Provide the [x, y] coordinate of the cell's center where the given text is located.  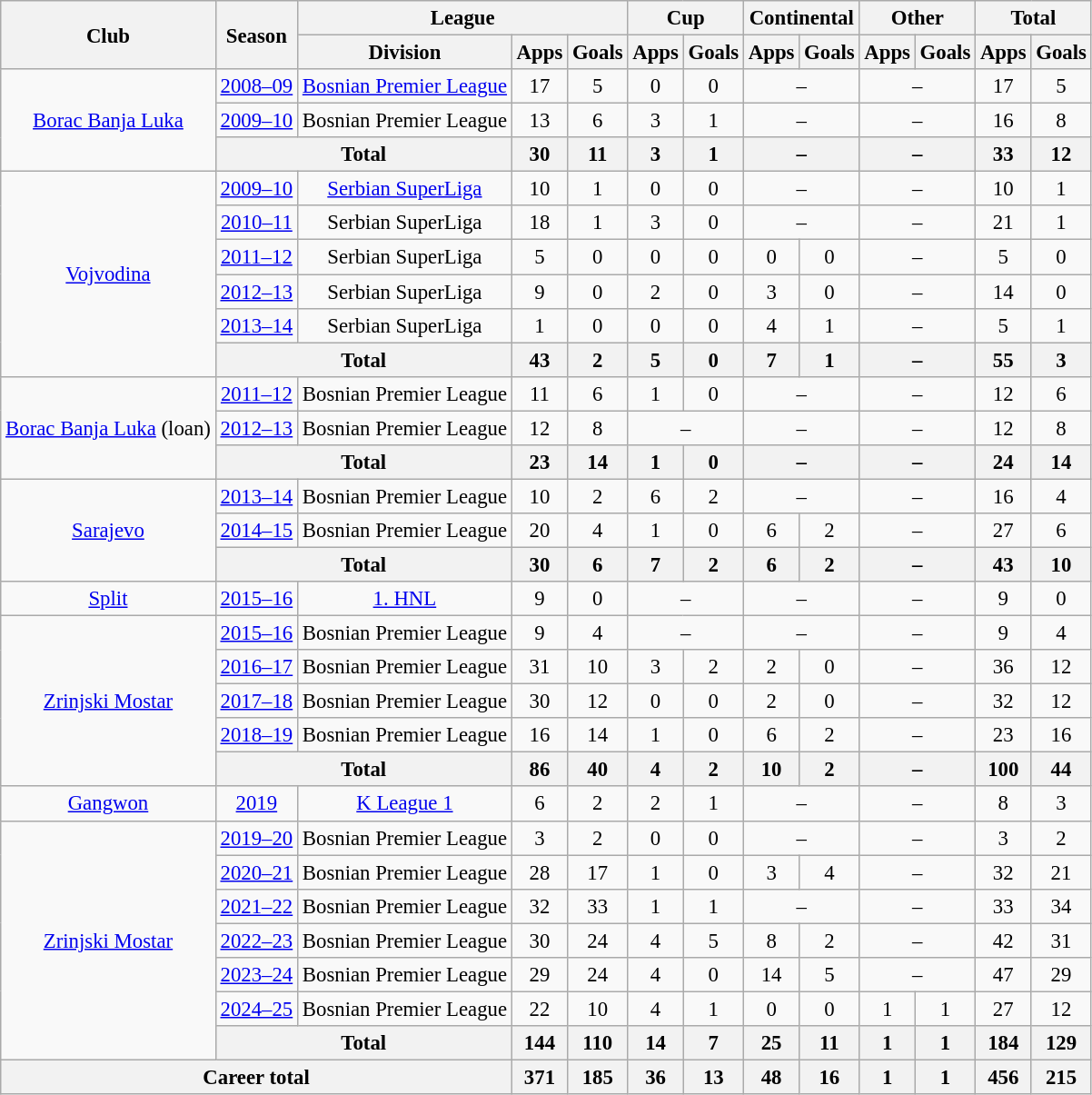
2010–11 [256, 223]
110 [598, 1043]
25 [770, 1043]
2022–23 [256, 941]
2018–19 [256, 735]
Career total [256, 1077]
League [463, 18]
2019 [256, 804]
Season [256, 35]
Vojvodina [108, 274]
371 [540, 1077]
215 [1061, 1077]
K League 1 [405, 804]
2008–09 [256, 86]
2020–21 [256, 872]
42 [1003, 941]
55 [1003, 360]
Borac Banja Luka (loan) [108, 427]
Continental [801, 18]
48 [770, 1077]
144 [540, 1043]
2014–15 [256, 531]
86 [540, 770]
Split [108, 599]
Gangwon [108, 804]
34 [1061, 906]
456 [1003, 1077]
28 [540, 872]
185 [598, 1077]
Division [405, 53]
40 [598, 770]
2024–25 [256, 1009]
Club [108, 35]
2016–17 [256, 667]
20 [540, 531]
1. HNL [405, 599]
100 [1003, 770]
Sarajevo [108, 531]
2023–24 [256, 975]
2017–18 [256, 702]
Cup [686, 18]
129 [1061, 1043]
2021–22 [256, 906]
44 [1061, 770]
18 [540, 223]
Other [918, 18]
Borac Banja Luka [108, 120]
47 [1003, 975]
22 [540, 1009]
2019–20 [256, 838]
184 [1003, 1043]
